Detect which cell encompasses the target text, then output its (X, Y) center coordinate. 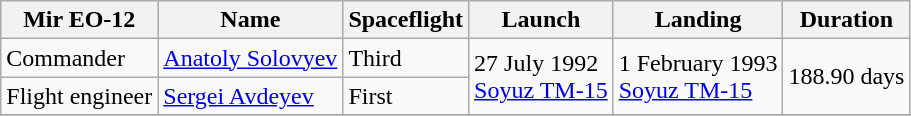
Commander (80, 58)
Duration (846, 20)
Landing (698, 20)
Name (250, 20)
188.90 days (846, 77)
Anatoly Solovyev (250, 58)
First (406, 96)
Sergei Avdeyev (250, 96)
Launch (542, 20)
1 February 1993 Soyuz TM-15 (698, 77)
27 July 1992 Soyuz TM-15 (542, 77)
Mir EO-12 (80, 20)
Third (406, 58)
Spaceflight (406, 20)
Flight engineer (80, 96)
